Capture the cell that displays the provided text and extract its [X, Y] central coordinate. 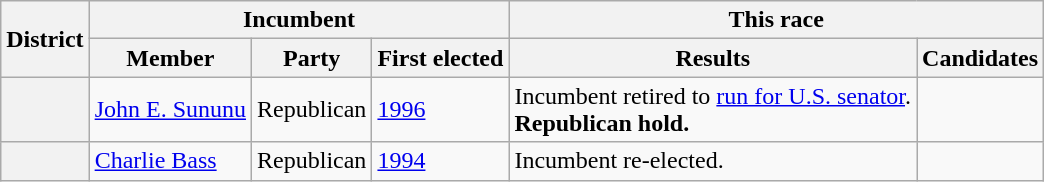
John E. Sununu [170, 110]
District [45, 39]
Charlie Bass [170, 161]
1994 [440, 161]
First elected [440, 58]
Member [170, 58]
Results [713, 58]
This race [776, 20]
Candidates [980, 58]
Incumbent retired to run for U.S. senator.Republican hold. [713, 110]
1996 [440, 110]
Incumbent re-elected. [713, 161]
Incumbent [299, 20]
Party [312, 58]
